Provide the (X, Y) coordinate of the cell's center where the given text is located.  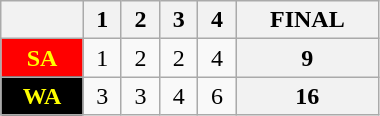
6 (217, 96)
9 (307, 58)
FINAL (307, 20)
SA (42, 58)
WA (42, 96)
16 (307, 96)
